Determine the [X, Y] coordinate at the center of the cell enclosing the given text.  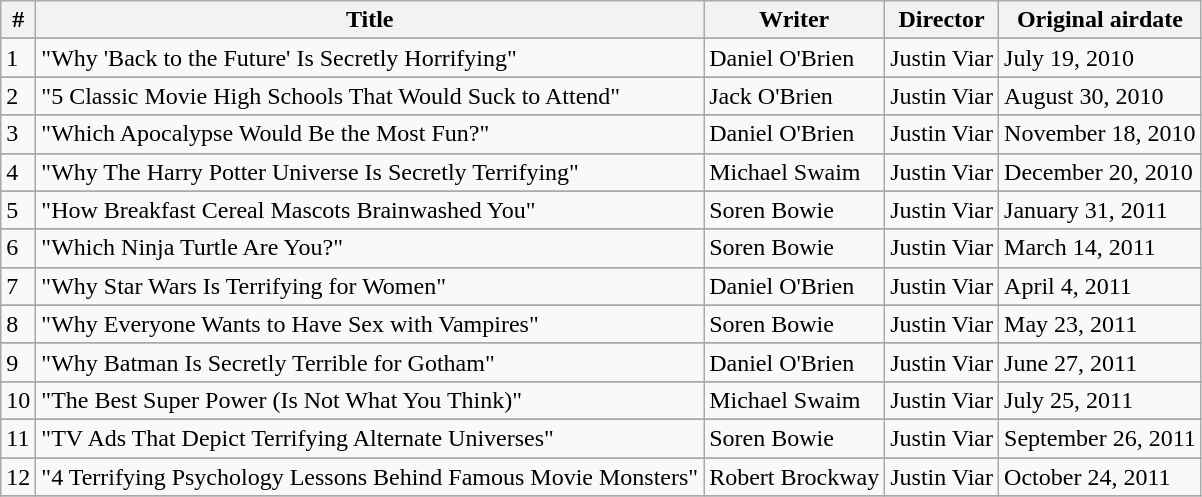
10 [18, 400]
6 [18, 248]
June 27, 2011 [1100, 362]
"Why Star Wars Is Terrifying for Women" [370, 286]
September 26, 2011 [1100, 438]
"Why Batman Is Secretly Terrible for Gotham" [370, 362]
Title [370, 20]
"5 Classic Movie High Schools That Would Suck to Attend" [370, 96]
"Why 'Back to the Future' Is Secretly Horrifying" [370, 58]
December 20, 2010 [1100, 172]
May 23, 2011 [1100, 324]
7 [18, 286]
March 14, 2011 [1100, 248]
3 [18, 134]
November 18, 2010 [1100, 134]
# [18, 20]
August 30, 2010 [1100, 96]
9 [18, 362]
October 24, 2011 [1100, 477]
Writer [794, 20]
"Which Ninja Turtle Are You?" [370, 248]
Director [942, 20]
Jack O'Brien [794, 96]
2 [18, 96]
"How Breakfast Cereal Mascots Brainwashed You" [370, 210]
"The Best Super Power (Is Not What You Think)" [370, 400]
Original airdate [1100, 20]
"Why The Harry Potter Universe Is Secretly Terrifying" [370, 172]
July 19, 2010 [1100, 58]
12 [18, 477]
1 [18, 58]
Robert Brockway [794, 477]
"TV Ads That Depict Terrifying Alternate Universes" [370, 438]
11 [18, 438]
8 [18, 324]
"4 Terrifying Psychology Lessons Behind Famous Movie Monsters" [370, 477]
January 31, 2011 [1100, 210]
4 [18, 172]
April 4, 2011 [1100, 286]
"Why Everyone Wants to Have Sex with Vampires" [370, 324]
"Which Apocalypse Would Be the Most Fun?" [370, 134]
July 25, 2011 [1100, 400]
5 [18, 210]
